Return the [X, Y] coordinate for the center point of the cell that contains the specified text.  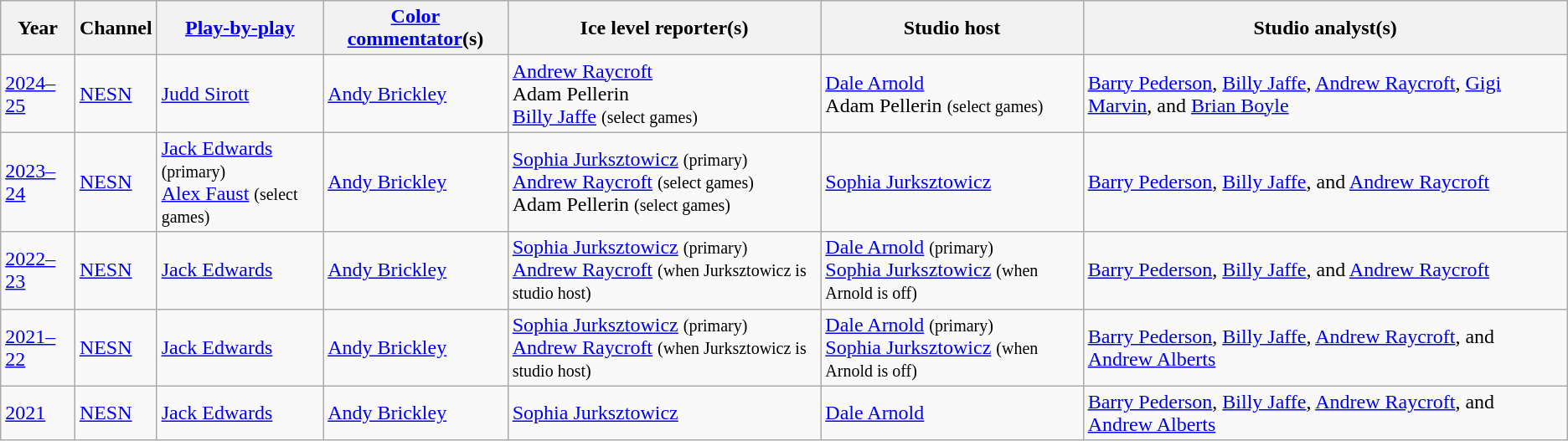
2021–22 [39, 347]
Channel [116, 28]
2023–24 [39, 182]
Studio analyst(s) [1325, 28]
Dale Arnold [952, 413]
Studio host [952, 28]
Judd Sirott [240, 94]
Year [39, 28]
2022–23 [39, 270]
Jack Edwards (primary)Alex Faust (select games) [240, 182]
Sophia Jurksztowicz (primary)Andrew Raycroft (select games)Adam Pellerin (select games) [664, 182]
Play-by-play [240, 28]
Color commentator(s) [415, 28]
2024–25 [39, 94]
2021 [39, 413]
Dale ArnoldAdam Pellerin (select games) [952, 94]
Barry Pederson, Billy Jaffe, Andrew Raycroft, Gigi Marvin, and Brian Boyle [1325, 94]
Ice level reporter(s) [664, 28]
Andrew RaycroftAdam PellerinBilly Jaffe (select games) [664, 94]
